From the cell containing the given text, extract its center point as (X, Y) coordinate. 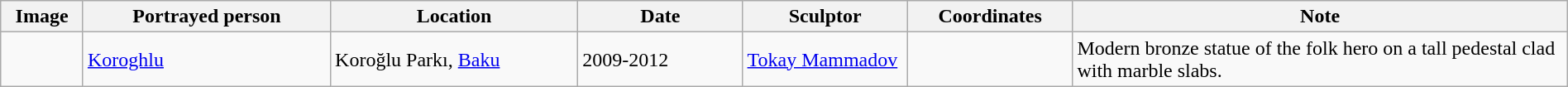
Koroghlu (207, 60)
Sculptor (825, 17)
Tokay Mammadov (825, 60)
Portrayed person (207, 17)
Image (42, 17)
Location (455, 17)
Date (660, 17)
Coordinates (989, 17)
Note (1320, 17)
2009-2012 (660, 60)
Koroğlu Parkı, Baku (455, 60)
Modern bronze statue of the folk hero on a tall pedestal clad with marble slabs. (1320, 60)
